Identify which cell holds the provided text, then report its [X, Y] central coordinate. 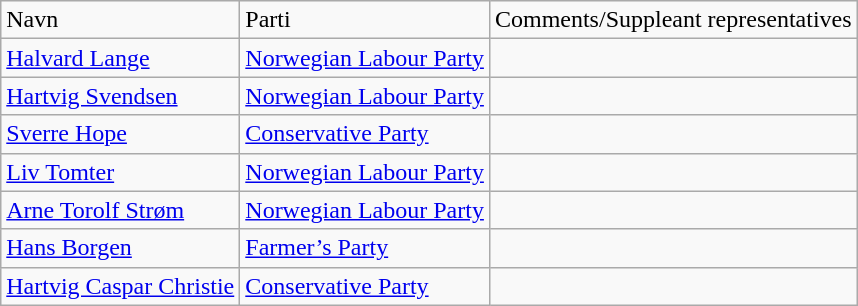
Farmer’s Party [365, 248]
Sverre Hope [120, 134]
Arne Torolf Strøm [120, 210]
Liv Tomter [120, 172]
Parti [365, 20]
Hartvig Caspar Christie [120, 286]
Hans Borgen [120, 248]
Navn [120, 20]
Hartvig Svendsen [120, 96]
Halvard Lange [120, 58]
Comments/Suppleant representatives [673, 20]
